Output the [x, y] coordinate of the center of the cell containing the given text.  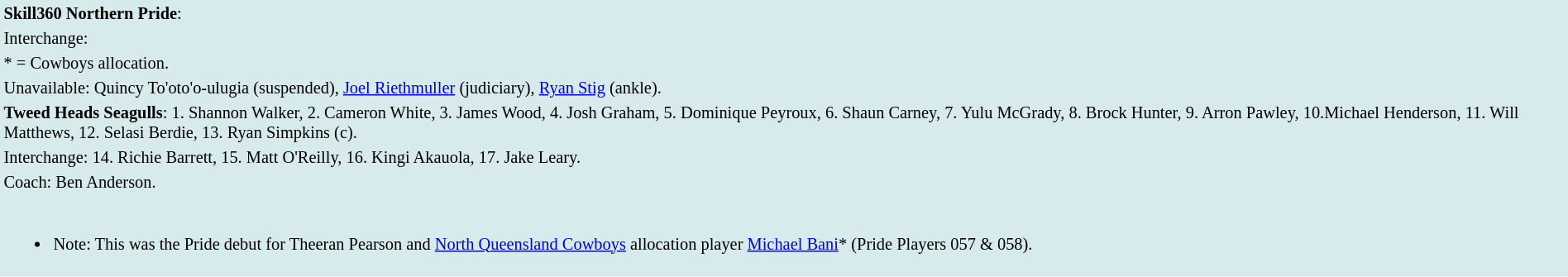
Interchange: 14. Richie Barrett, 15. Matt O'Reilly, 16. Kingi Akauola, 17. Jake Leary. [784, 157]
Skill360 Northern Pride: [784, 13]
Coach: Ben Anderson. [784, 182]
Interchange: [784, 38]
Note: This was the Pride debut for Theeran Pearson and North Queensland Cowboys allocation player Michael Bani* (Pride Players 057 & 058). [784, 234]
* = Cowboys allocation. [784, 63]
Unavailable: Quincy To'oto'o-ulugia (suspended), Joel Riethmuller (judiciary), Ryan Stig (ankle). [784, 88]
